From the cell containing the given text, extract its center point as [x, y] coordinate. 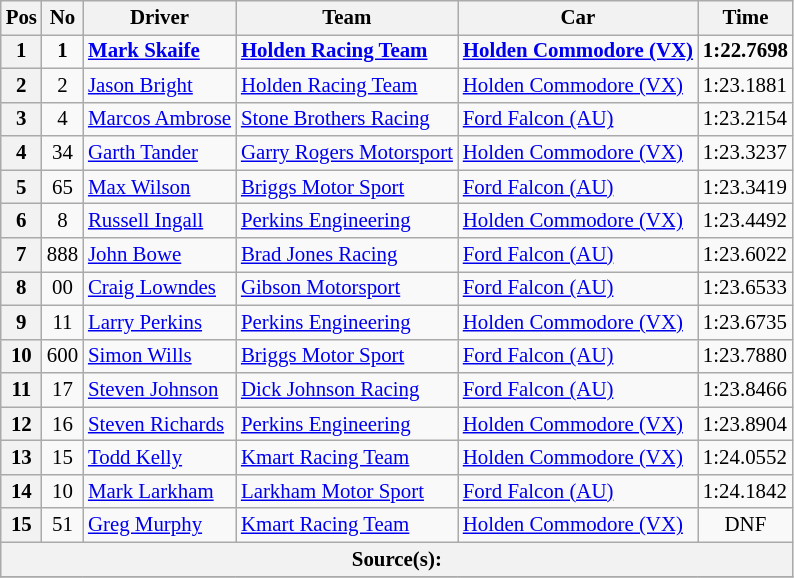
1:23.1881 [746, 85]
Team [347, 18]
1:23.6022 [746, 255]
16 [62, 424]
Brad Jones Racing [347, 255]
Russell Ingall [160, 221]
John Bowe [160, 255]
1:23.3237 [746, 153]
888 [62, 255]
1:22.7698 [746, 51]
Garth Tander [160, 153]
Todd Kelly [160, 458]
Steven Richards [160, 424]
9 [22, 322]
14 [22, 491]
Simon Wills [160, 356]
5 [22, 187]
Stone Brothers Racing [347, 119]
12 [22, 424]
3 [22, 119]
Craig Lowndes [160, 288]
Time [746, 18]
00 [62, 288]
Car [578, 18]
1:23.7880 [746, 356]
65 [62, 187]
Larkham Motor Sport [347, 491]
Dick Johnson Racing [347, 390]
1:23.6533 [746, 288]
Steven Johnson [160, 390]
1:23.3419 [746, 187]
Jason Bright [160, 85]
Mark Larkham [160, 491]
Pos [22, 18]
34 [62, 153]
51 [62, 525]
1:23.8904 [746, 424]
1:23.4492 [746, 221]
Mark Skaife [160, 51]
Source(s): [397, 559]
13 [22, 458]
Driver [160, 18]
17 [62, 390]
Marcos Ambrose [160, 119]
Larry Perkins [160, 322]
DNF [746, 525]
1:24.0552 [746, 458]
1:23.2154 [746, 119]
1:24.1842 [746, 491]
Greg Murphy [160, 525]
7 [22, 255]
Max Wilson [160, 187]
Gibson Motorsport [347, 288]
600 [62, 356]
6 [22, 221]
No [62, 18]
Garry Rogers Motorsport [347, 153]
1:23.6735 [746, 322]
1:23.8466 [746, 390]
